Return the [X, Y] coordinate for the center point of the cell that contains the specified text.  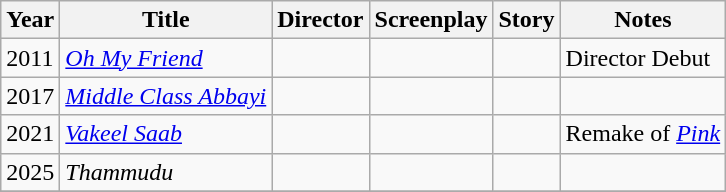
Middle Class Abbayi [166, 96]
2017 [30, 96]
2025 [30, 172]
Remake of Pink [643, 134]
Notes [643, 20]
Thammudu [166, 172]
Director Debut [643, 58]
2011 [30, 58]
Screenplay [431, 20]
Director [320, 20]
Year [30, 20]
2021 [30, 134]
Oh My Friend [166, 58]
Title [166, 20]
Story [526, 20]
Vakeel Saab [166, 134]
